Output the (X, Y) coordinate of the center of the cell containing the given text.  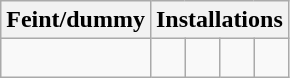
Feint/dummy (76, 20)
Installations (219, 20)
